For the text-containing cell, return its midpoint in (x, y) coordinate format. 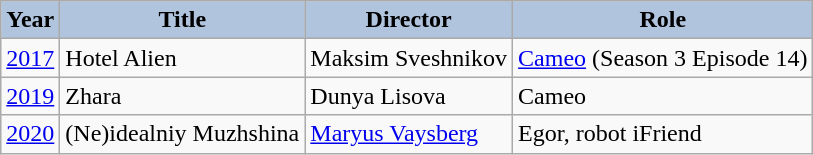
Zhara (182, 96)
Role (663, 20)
Maryus Vaysberg (409, 134)
Year (30, 20)
Director (409, 20)
Cameo (Season 3 Episode 14) (663, 58)
2017 (30, 58)
Hotel Alien (182, 58)
Dunya Lisova (409, 96)
Title (182, 20)
2019 (30, 96)
Egor, robot iFriend (663, 134)
Maksim Sveshnikov (409, 58)
2020 (30, 134)
(Ne)idealniy Muzhshina (182, 134)
Cameo (663, 96)
